Provide the [x, y] coordinate of the cell's center where the given text is located.  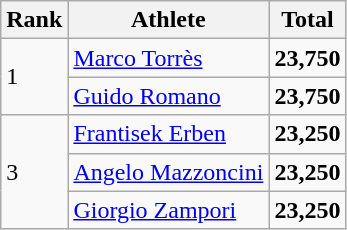
Giorgio Zampori [168, 210]
Marco Torrès [168, 58]
1 [34, 77]
Angelo Mazzoncini [168, 172]
3 [34, 172]
Total [308, 20]
Frantisek Erben [168, 134]
Athlete [168, 20]
Rank [34, 20]
Guido Romano [168, 96]
